Search for the cell housing the specified text and yield its [x, y] center coordinate. 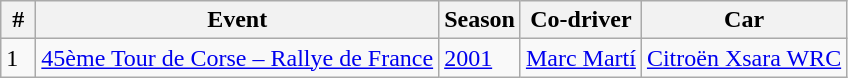
Marc Martí [580, 58]
# [18, 20]
1 [18, 58]
Season [480, 20]
45ème Tour de Corse – Rallye de France [238, 58]
Event [238, 20]
2001 [480, 58]
Citroën Xsara WRC [744, 58]
Co-driver [580, 20]
Car [744, 20]
